Output the [X, Y] coordinate of the center of the cell containing the given text.  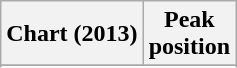
Chart (2013) [72, 34]
Peakposition [189, 34]
